Search for the cell housing the specified text and yield its (X, Y) center coordinate. 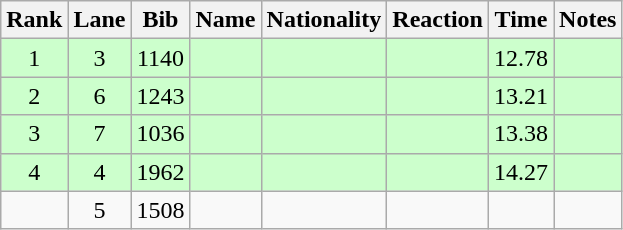
Notes (588, 20)
1243 (160, 96)
13.21 (520, 96)
Time (520, 20)
1036 (160, 134)
13.38 (520, 134)
7 (100, 134)
Rank (34, 20)
Nationality (324, 20)
14.27 (520, 172)
1962 (160, 172)
2 (34, 96)
5 (100, 210)
Bib (160, 20)
Name (226, 20)
Lane (100, 20)
Reaction (438, 20)
12.78 (520, 58)
1140 (160, 58)
1508 (160, 210)
1 (34, 58)
6 (100, 96)
